From the cell containing the given text, extract its center point as [X, Y] coordinate. 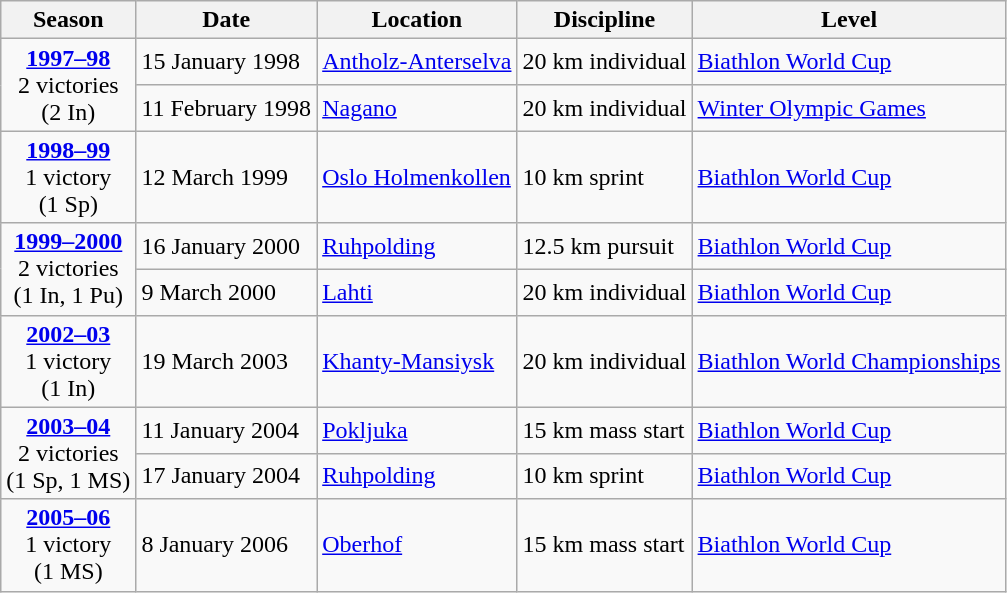
Discipline [604, 20]
1997–98 2 victories (2 In) [68, 85]
2003–04 2 victories (1 Sp, 1 MS) [68, 453]
8 January 2006 [226, 545]
2002–03 1 victory (1 In) [68, 361]
11 January 2004 [226, 430]
Winter Olympic Games [849, 108]
Location [417, 20]
Season [68, 20]
17 January 2004 [226, 476]
12.5 km pursuit [604, 246]
Oslo Holmenkollen [417, 177]
Antholz-Anterselva [417, 62]
Nagano [417, 108]
1999–2000 2 victories (1 In, 1 Pu) [68, 269]
12 March 1999 [226, 177]
Lahti [417, 292]
16 January 2000 [226, 246]
Oberhof [417, 545]
Pokljuka [417, 430]
2005–06 1 victory (1 MS) [68, 545]
19 March 2003 [226, 361]
9 March 2000 [226, 292]
Date [226, 20]
15 January 1998 [226, 62]
11 February 1998 [226, 108]
Khanty-Mansiysk [417, 361]
Level [849, 20]
1998–99 1 victory (1 Sp) [68, 177]
Biathlon World Championships [849, 361]
